Find where the given text appears and provide that cell's center as [X, Y] coordinate. 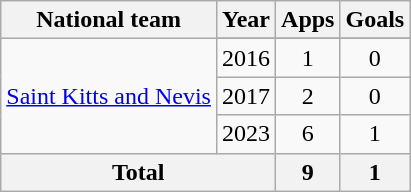
6 [308, 134]
9 [308, 172]
2023 [246, 134]
Saint Kitts and Nevis [109, 96]
Apps [308, 20]
2017 [246, 96]
National team [109, 20]
2 [308, 96]
Goals [375, 20]
Year [246, 20]
Total [138, 172]
2016 [246, 58]
